Provide the [X, Y] coordinate of the cell's center where the given text is located.  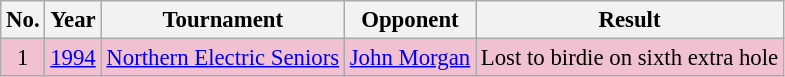
1994 [73, 58]
Opponent [410, 20]
No. [23, 20]
John Morgan [410, 58]
1 [23, 58]
Lost to birdie on sixth extra hole [630, 58]
Tournament [222, 20]
Year [73, 20]
Result [630, 20]
Northern Electric Seniors [222, 58]
